Return (x, y) of the center of cell containing provided text 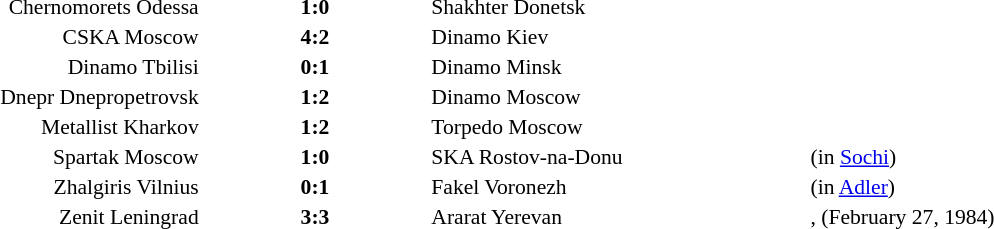
4:2 (316, 37)
1:0 (316, 157)
Dinamo Moscow (619, 97)
Dinamo Minsk (619, 67)
Fakel Voronezh (619, 187)
SKA Rostov-na-Donu (619, 157)
Torpedo Moscow (619, 127)
Dinamo Kiev (619, 37)
